Pinpoint the cell where the given text exists, returning its [x, y] midpoint coordinate. 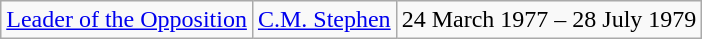
C.M. Stephen [324, 20]
24 March 1977 – 28 July 1979 [549, 20]
Leader of the Opposition [127, 20]
